From the cell containing the given text, extract its center point as (X, Y) coordinate. 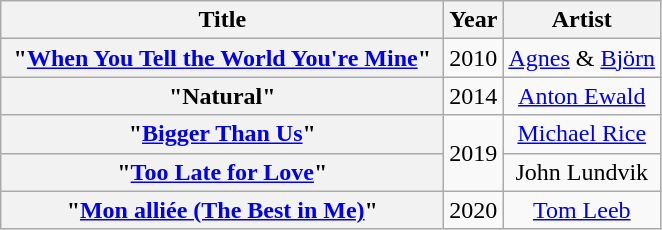
Agnes & Björn (582, 58)
2014 (474, 96)
Artist (582, 20)
"Bigger Than Us" (222, 134)
2019 (474, 153)
Year (474, 20)
Tom Leeb (582, 210)
2020 (474, 210)
Michael Rice (582, 134)
"When You Tell the World You're Mine" (222, 58)
2010 (474, 58)
"Mon alliée (The Best in Me)" (222, 210)
"Too Late for Love" (222, 172)
John Lundvik (582, 172)
Title (222, 20)
Anton Ewald (582, 96)
"Natural" (222, 96)
